Return the (X, Y) coordinate for the center point of the cell that contains the specified text.  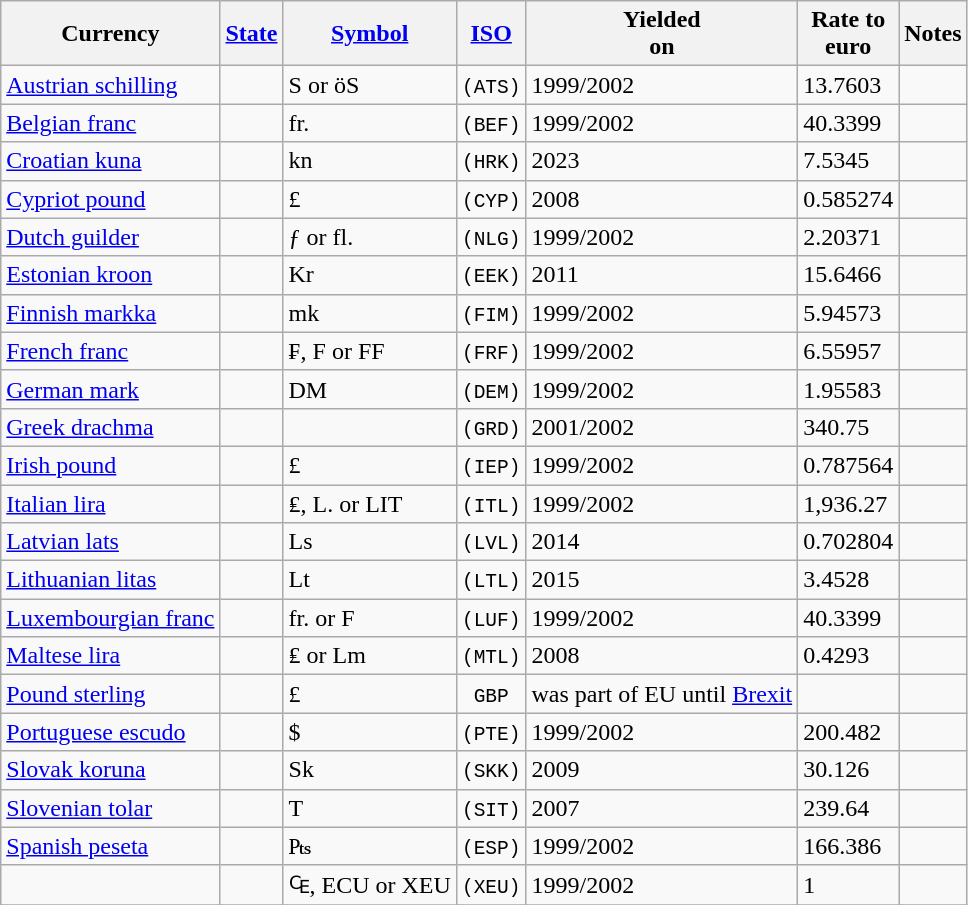
(MTL) (491, 656)
Sk (370, 770)
$ (370, 732)
(DEM) (491, 389)
1,936.27 (848, 503)
6.55957 (848, 351)
Belgian franc (110, 123)
Finnish markka (110, 313)
Slovenian tolar (110, 808)
(FRF) (491, 351)
(LTL) (491, 580)
S or öS (370, 85)
239.64 (848, 808)
13.7603 (848, 85)
(ESP) (491, 846)
0.4293 (848, 656)
0.787564 (848, 465)
Estonian kroon (110, 275)
1.95583 (848, 389)
DM (370, 389)
Latvian lats (110, 542)
(SIT) (491, 808)
2009 (662, 770)
(HRK) (491, 161)
340.75 (848, 427)
2011 (662, 275)
(EEK) (491, 275)
Croatian kuna (110, 161)
was part of EU until Brexit (662, 694)
Yieldedon (662, 34)
GBP (491, 694)
2007 (662, 808)
Dutch guilder (110, 237)
Portuguese escudo (110, 732)
(CYP) (491, 199)
mk (370, 313)
Cypriot pound (110, 199)
Notes (933, 34)
State (252, 34)
fr. or F (370, 618)
1 (848, 885)
2.20371 (848, 237)
2001/2002 (662, 427)
(NLG) (491, 237)
₤, L. or LIT (370, 503)
(ATS) (491, 85)
Luxembourgian franc (110, 618)
(BEF) (491, 123)
15.6466 (848, 275)
Irish pound (110, 465)
7.5345 (848, 161)
Greek drachma (110, 427)
2015 (662, 580)
5.94573 (848, 313)
Italian lira (110, 503)
Austrian schilling (110, 85)
T (370, 808)
30.126 (848, 770)
0.585274 (848, 199)
(GRD) (491, 427)
₠, ECU or XEU (370, 885)
2023 (662, 161)
ƒ or fl. (370, 237)
(FIM) (491, 313)
₣, F or FF (370, 351)
Currency (110, 34)
(SKK) (491, 770)
Lt (370, 580)
Kr (370, 275)
(LUF) (491, 618)
(ITL) (491, 503)
₧ (370, 846)
French franc (110, 351)
0.702804 (848, 542)
(XEU) (491, 885)
kn (370, 161)
ISO (491, 34)
(IEP) (491, 465)
Symbol (370, 34)
(PTE) (491, 732)
2014 (662, 542)
Spanish peseta (110, 846)
166.386 (848, 846)
Slovak koruna (110, 770)
₤ or Lm (370, 656)
German mark (110, 389)
Ls (370, 542)
(LVL) (491, 542)
3.4528 (848, 580)
Rate toeuro (848, 34)
Maltese lira (110, 656)
fr. (370, 123)
200.482 (848, 732)
Pound sterling (110, 694)
Lithuanian litas (110, 580)
